Find where the given text appears and provide that cell's center as (X, Y) coordinate. 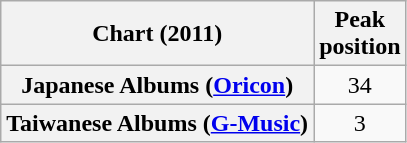
Chart (2011) (158, 34)
34 (360, 85)
Peakposition (360, 34)
Taiwanese Albums (G-Music) (158, 123)
3 (360, 123)
Japanese Albums (Oricon) (158, 85)
